Detect which cell encompasses the target text, then output its (x, y) center coordinate. 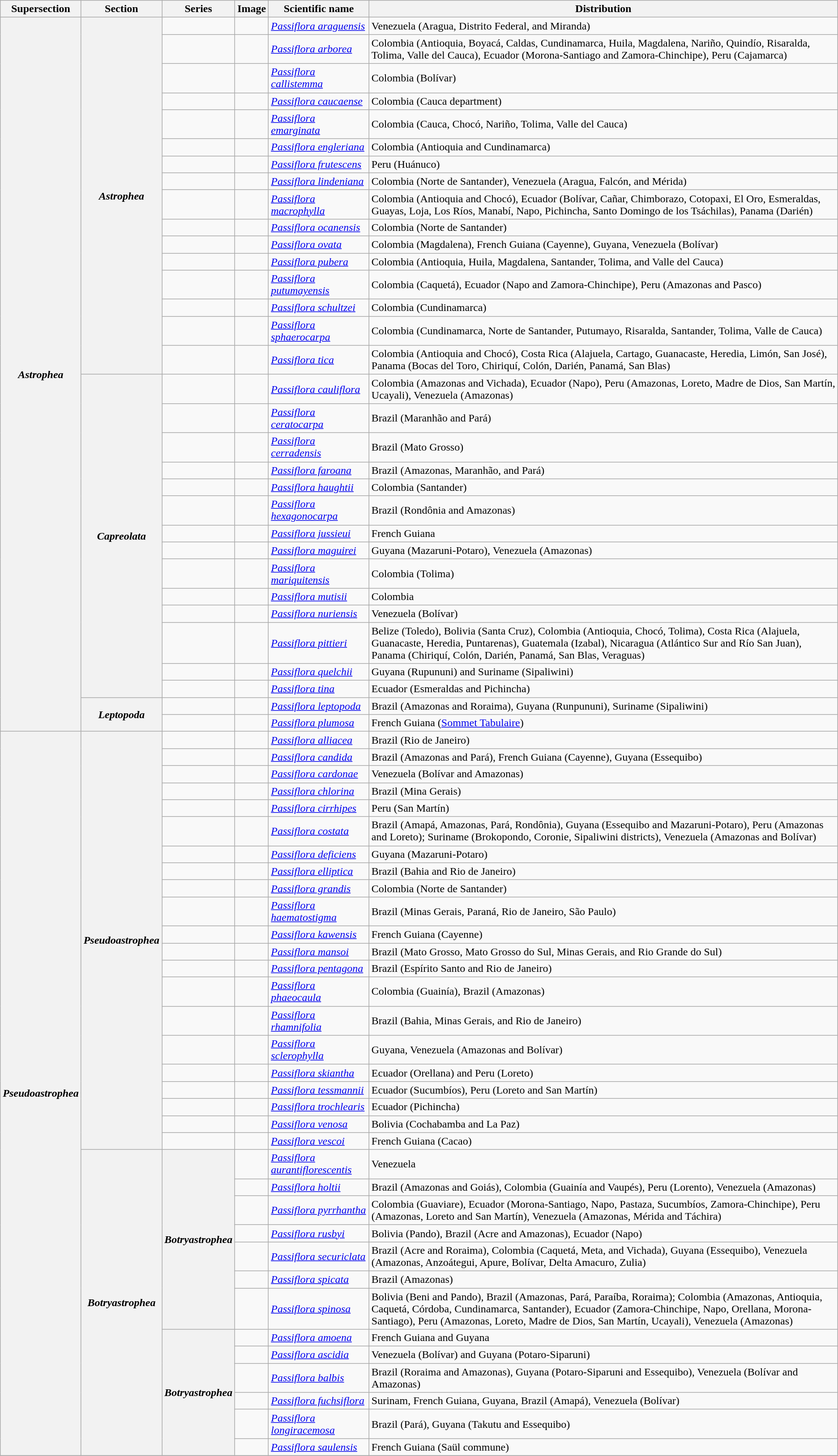
Passiflora tessmannii (319, 1090)
Passiflora maguirei (319, 550)
Passiflora aurantiflorescentis (319, 1164)
Brazil (Rondônia and Amazonas) (603, 510)
Guyana, Venezuela (Amazonas and Bolívar) (603, 1050)
Ecuador (Sucumbíos), Peru (Loreto and San Martín) (603, 1090)
Passiflora rusbyi (319, 1233)
Colombia (Cundinamarca, Norte de Santander, Putumayo, Risaralda, Santander, Tolima, Valle de Cauca) (603, 331)
Brazil (Pará), Guyana (Takutu and Essequibo) (603, 1424)
Passiflora sclerophylla (319, 1050)
Passiflora haughtii (319, 487)
Brazil (Rio de Janeiro) (603, 740)
Colombia (Bolívar) (603, 78)
Guyana (Mazaruni-Potaro) (603, 854)
Passiflora venosa (319, 1124)
Capreolata (121, 536)
Colombia (Antioquia and Cundinamarca) (603, 147)
Passiflora vescoi (319, 1141)
Passiflora nuriensis (319, 613)
Leptopoda (121, 715)
Passiflora ceratocarpa (319, 418)
Brazil (Roraima and Amazonas), Guyana (Potaro-Siparuni and Essequibo), Venezuela (Bolívar and Amazonas) (603, 1378)
Brazil (Mato Grosso) (603, 447)
French Guiana (Cacao) (603, 1141)
Passiflora araguensis (319, 26)
Passiflora spinosa (319, 1308)
Brazil (Amazonas, Maranhão, and Pará) (603, 470)
Series (199, 9)
Passiflora schultzei (319, 308)
Scientific name (319, 9)
Passiflora frutescens (319, 164)
Passiflora lindeniana (319, 181)
Passiflora chlorina (319, 791)
Ecuador (Orellana) and Peru (Loreto) (603, 1073)
Bolivia (Cochabamba and La Paz) (603, 1124)
Brazil (Mato Grosso, Mato Grosso do Sul, Minas Gerais, and Rio Grande do Sul) (603, 952)
Passiflora spicata (319, 1279)
Passiflora grandis (319, 888)
Passiflora haematostigma (319, 911)
French Guiana (Saül commune) (603, 1447)
Passiflora pubera (319, 262)
Brazil (Bahia, Minas Gerais, and Rio de Janeiro) (603, 1021)
Colombia (Norte de Santander), Venezuela (Aragua, Falcón, and Mérida) (603, 181)
Brazil (Maranhão and Pará) (603, 418)
Passiflora amoena (319, 1338)
Image (252, 9)
Passiflora cirrhipes (319, 808)
Passiflora tina (319, 689)
Section (121, 9)
Brazil (Mina Gerais) (603, 791)
Supersection (41, 9)
Guyana (Mazaruni-Potaro), Venezuela (Amazonas) (603, 550)
Passiflora plumosa (319, 723)
French Guiana and Guyana (603, 1338)
Passiflora engleriana (319, 147)
Colombia (Cauca department) (603, 101)
Passiflora holtii (319, 1187)
Passiflora securiclata (319, 1256)
Passiflora rhamnifolia (319, 1021)
Ecuador (Esmeraldas and Pichincha) (603, 689)
French Guiana (Cayenne) (603, 934)
Colombia (603, 596)
Peru (Huánuco) (603, 164)
Passiflora mariquitensis (319, 574)
Colombia (Antioquia, Huila, Magdalena, Santander, Tolima, and Valle del Cauca) (603, 262)
Colombia (Guainía), Brazil (Amazonas) (603, 992)
Colombia (Cundinamarca) (603, 308)
Passiflora sphaerocarpa (319, 331)
Brazil (Amazonas and Roraima), Guyana (Runpununi), Suriname (Sipaliwini) (603, 706)
Passiflora quelchii (319, 672)
Venezuela (Aragua, Distrito Federal, and Miranda) (603, 26)
Brazil (Espírito Santo and Rio de Janeiro) (603, 969)
Colombia (Magdalena), French Guiana (Cayenne), Guyana, Venezuela (Bolívar) (603, 244)
Brazil (Bahia and Rio de Janeiro) (603, 871)
Passiflora cardonae (319, 774)
Passiflora caucaense (319, 101)
Passiflora putumayensis (319, 285)
French Guiana (603, 533)
Surinam, French Guiana, Guyana, Brazil (Amapá), Venezuela (Bolívar) (603, 1401)
Passiflora deficiens (319, 854)
Venezuela (Bolívar and Amazonas) (603, 774)
Passiflora callistemma (319, 78)
Passiflora tica (319, 360)
Peru (San Martín) (603, 808)
Passiflora jussieui (319, 533)
Colombia (Tolima) (603, 574)
Passiflora longiracemosa (319, 1424)
Passiflora saulensis (319, 1447)
Passiflora kawensis (319, 934)
Colombia (Amazonas and Vichada), Ecuador (Napo), Peru (Amazonas, Loreto, Madre de Dios, San Martín, Ucayali), Venezuela (Amazonas) (603, 389)
Guyana (Rupununi) and Suriname (Sipaliwini) (603, 672)
Passiflora alliacea (319, 740)
Passiflora mansoi (319, 952)
Passiflora balbis (319, 1378)
Colombia (Santander) (603, 487)
Venezuela (Bolívar) and Guyana (Potaro-Siparuni) (603, 1355)
Passiflora hexagonocarpa (319, 510)
Ecuador (Pichincha) (603, 1107)
Passiflora arborea (319, 49)
Passiflora cauliflora (319, 389)
Venezuela (603, 1164)
Distribution (603, 9)
Passiflora faroana (319, 470)
Passiflora phaeocaula (319, 992)
Passiflora cerradensis (319, 447)
Bolivia (Pando), Brazil (Acre and Amazonas), Ecuador (Napo) (603, 1233)
Passiflora fuchsiflora (319, 1401)
Colombia (Caquetá), Ecuador (Napo and Zamora-Chinchipe), Peru (Amazonas and Pasco) (603, 285)
Passiflora pyrrhantha (319, 1210)
Venezuela (Bolívar) (603, 613)
Brazil (Amazonas and Goiás), Colombia (Guainía and Vaupés), Peru (Lorento), Venezuela (Amazonas) (603, 1187)
Passiflora pentagona (319, 969)
Colombia (Cauca, Chocó, Nariño, Tolima, Valle del Cauca) (603, 124)
Passiflora candida (319, 757)
Passiflora macrophylla (319, 204)
Passiflora ocanensis (319, 227)
Brazil (Amazonas) (603, 1279)
Passiflora pittieri (319, 643)
Passiflora skiantha (319, 1073)
Passiflora costata (319, 831)
Brazil (Amazonas and Pará), French Guiana (Cayenne), Guyana (Essequibo) (603, 757)
Passiflora emarginata (319, 124)
Passiflora mutisii (319, 596)
Passiflora trochlearis (319, 1107)
Passiflora leptopoda (319, 706)
Brazil (Minas Gerais, Paraná, Rio de Janeiro, São Paulo) (603, 911)
French Guiana (Sommet Tabulaire) (603, 723)
Passiflora ascidia (319, 1355)
Passiflora elliptica (319, 871)
Passiflora ovata (319, 244)
